For the text-containing cell, return its midpoint in [x, y] coordinate format. 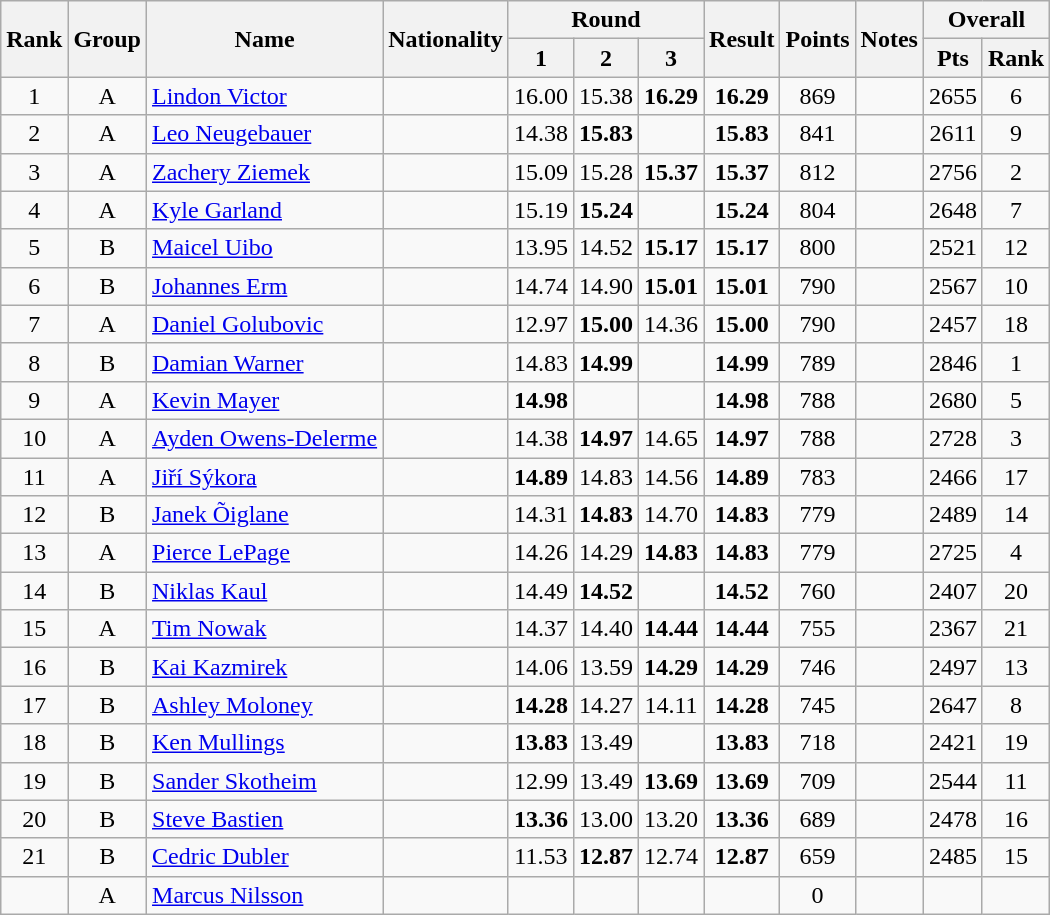
14.56 [670, 477]
2725 [952, 553]
689 [818, 819]
14.36 [670, 324]
Damian Warner [265, 362]
2647 [952, 705]
Pts [952, 58]
Zachery Ziemek [265, 172]
13.95 [540, 248]
13.00 [606, 819]
14.27 [606, 705]
2497 [952, 667]
841 [818, 134]
2478 [952, 819]
Maicel Uibo [265, 248]
12.97 [540, 324]
2680 [952, 400]
709 [818, 781]
2367 [952, 629]
755 [818, 629]
Tim Nowak [265, 629]
2457 [952, 324]
2521 [952, 248]
14.90 [606, 286]
14.49 [540, 591]
Ayden Owens-Delerme [265, 438]
2466 [952, 477]
Round [606, 20]
812 [818, 172]
2648 [952, 210]
2485 [952, 857]
14.26 [540, 553]
Name [265, 39]
Johannes Erm [265, 286]
Pierce LePage [265, 553]
0 [818, 895]
14.31 [540, 515]
Marcus Nilsson [265, 895]
14.65 [670, 438]
15.38 [606, 96]
869 [818, 96]
2846 [952, 362]
13.20 [670, 819]
783 [818, 477]
15.09 [540, 172]
2728 [952, 438]
659 [818, 857]
2489 [952, 515]
745 [818, 705]
14.11 [670, 705]
Overall [986, 20]
16.00 [540, 96]
Kevin Mayer [265, 400]
804 [818, 210]
Points [818, 39]
Nationality [446, 39]
Sander Skotheim [265, 781]
Janek Õiglane [265, 515]
Result [742, 39]
2421 [952, 743]
760 [818, 591]
14.40 [606, 629]
Niklas Kaul [265, 591]
15.19 [540, 210]
14.74 [540, 286]
Notes [889, 39]
Lindon Victor [265, 96]
12.74 [670, 857]
800 [818, 248]
13.59 [606, 667]
12.99 [540, 781]
Steve Bastien [265, 819]
789 [818, 362]
Kyle Garland [265, 210]
2407 [952, 591]
14.37 [540, 629]
Cedric Dubler [265, 857]
Jiří Sýkora [265, 477]
746 [818, 667]
Kai Kazmirek [265, 667]
Daniel Golubovic [265, 324]
15.28 [606, 172]
Group [108, 39]
Ken Mullings [265, 743]
2611 [952, 134]
14.06 [540, 667]
2567 [952, 286]
Leo Neugebauer [265, 134]
718 [818, 743]
Ashley Moloney [265, 705]
11.53 [540, 857]
14.70 [670, 515]
2756 [952, 172]
2544 [952, 781]
2655 [952, 96]
